Output the (x, y) coordinate of the center of the cell containing the given text.  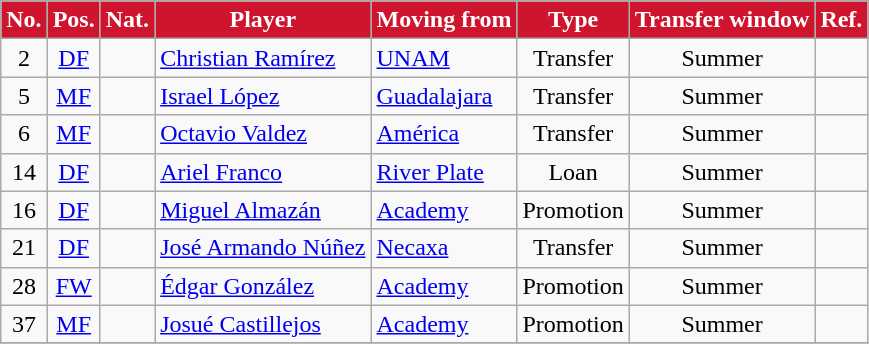
Miguel Almazán (263, 210)
Moving from (444, 20)
Octavio Valdez (263, 134)
28 (24, 286)
FW (74, 286)
21 (24, 248)
Christian Ramírez (263, 58)
América (444, 134)
Israel López (263, 96)
Édgar González (263, 286)
6 (24, 134)
5 (24, 96)
Loan (573, 172)
Player (263, 20)
16 (24, 210)
14 (24, 172)
Ariel Franco (263, 172)
Type (573, 20)
River Plate (444, 172)
Necaxa (444, 248)
Josué Castillejos (263, 324)
Guadalajara (444, 96)
UNAM (444, 58)
No. (24, 20)
Ref. (842, 20)
José Armando Núñez (263, 248)
Transfer window (722, 20)
2 (24, 58)
Pos. (74, 20)
37 (24, 324)
Nat. (127, 20)
